Return (X, Y) of the center of cell containing provided text 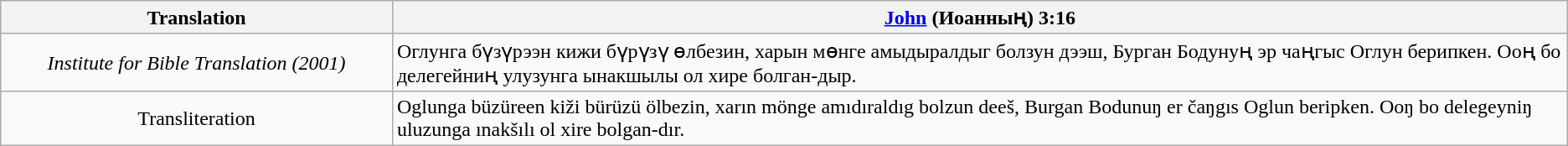
Institute for Bible Translation (2001) (197, 62)
John (Иоанның) 3:16 (980, 18)
Translation (197, 18)
Transliteration (197, 117)
